Find where the given text appears and provide that cell's center as (X, Y) coordinate. 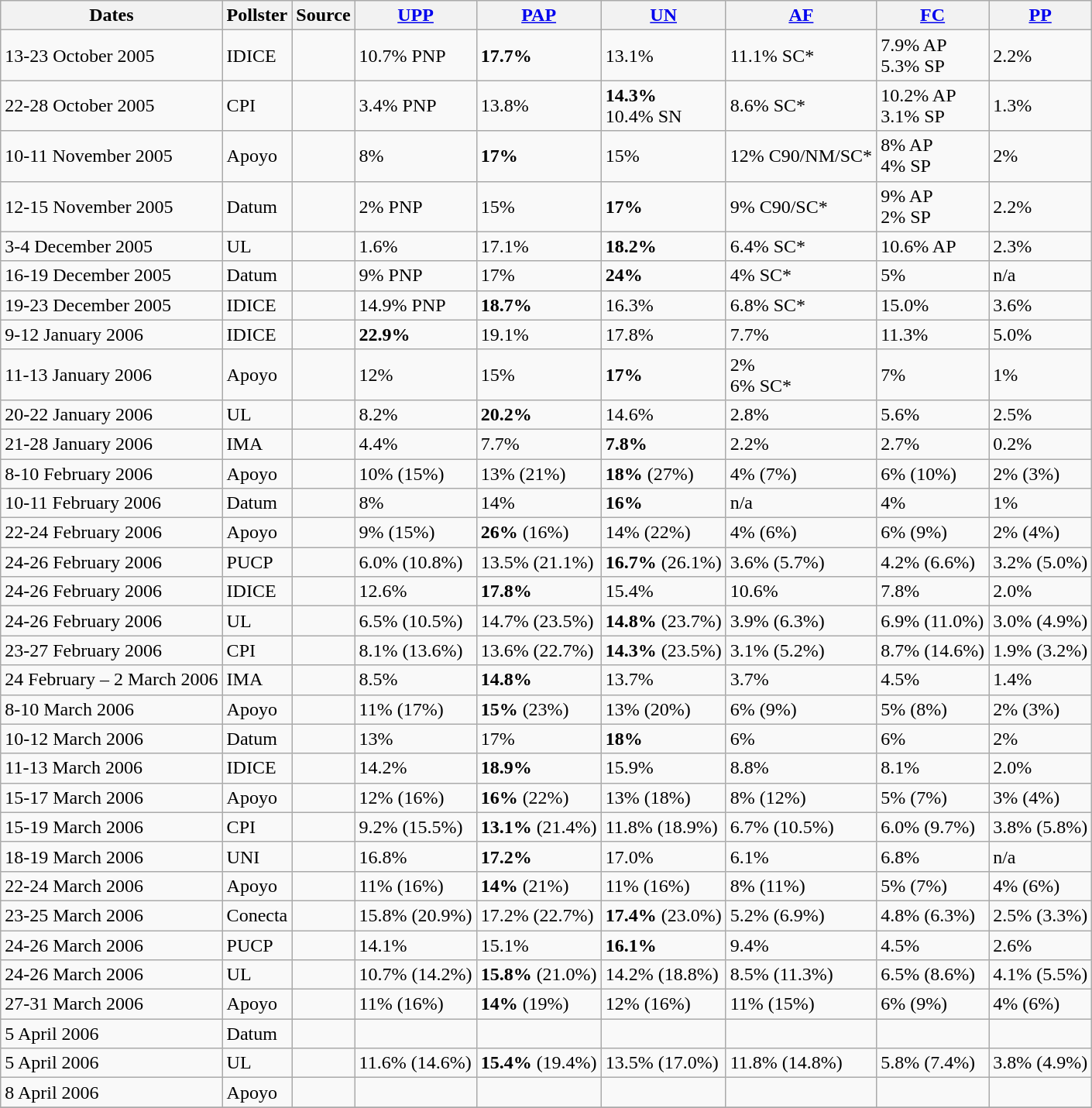
13.1% (663, 56)
2.7% (932, 444)
13% (20%) (663, 709)
3.0% (4.9%) (1041, 621)
3.9% (6.3%) (801, 621)
8-10 March 2006 (112, 709)
8% (11%) (801, 886)
11% (15%) (801, 1004)
16% (22%) (539, 798)
14.3% (23.5%) (663, 650)
17.2% (539, 856)
3.1% (5.2%) (801, 650)
15-17 March 2006 (112, 798)
15.8% (21.0%) (539, 975)
14% (21%) (539, 886)
10-11 February 2006 (112, 503)
9% (15%) (415, 533)
17.7% (539, 56)
14.8% (23.7%) (663, 621)
14.3% 10.4% SN (663, 105)
22-24 March 2006 (112, 886)
18% (663, 739)
23-25 March 2006 (112, 915)
10.7% (14.2%) (415, 975)
14.2% (415, 768)
16% (663, 503)
3.7% (801, 680)
16.3% (663, 305)
8.2% (415, 414)
6% (10%) (932, 473)
13-23 October 2005 (112, 56)
8.1% (13.6%) (415, 650)
4% (932, 503)
14% (19%) (539, 1004)
14.9% PNP (415, 305)
10% (15%) (415, 473)
3.6% (1041, 305)
12.6% (415, 592)
11.8% (14.8%) (801, 1063)
11.8% (18.9%) (663, 827)
17.0% (663, 856)
8.5% (11.3%) (801, 975)
21-28 January 2006 (112, 444)
18% (27%) (663, 473)
10.2% AP 3.1% SP (932, 105)
UN (663, 15)
5% (8%) (932, 709)
20.2% (539, 414)
10.7% PNP (415, 56)
3.2% (5.0%) (1041, 562)
13.5% (21.1%) (539, 562)
6.8% SC* (801, 305)
Pollster (257, 15)
9% AP 2% SP (932, 206)
7% (932, 375)
8% AP 4% SP (932, 156)
1.4% (1041, 680)
26% (16%) (539, 533)
13% (21%) (539, 473)
19.1% (539, 334)
16-19 December 2005 (112, 276)
PAP (539, 15)
5% (932, 276)
PP (1041, 15)
15.4% (19.4%) (539, 1063)
6.4% SC* (801, 246)
6.0% (10.8%) (415, 562)
13.1% (21.4%) (539, 827)
Source (324, 15)
16.8% (415, 856)
2.3% (1041, 246)
4.1% (5.5%) (1041, 975)
9-12 January 2006 (112, 334)
2.6% (1041, 945)
11.3% (932, 334)
8.7% (14.6%) (932, 650)
Dates (112, 15)
14.2% (18.8%) (663, 975)
16.1% (663, 945)
17.1% (539, 246)
0.2% (1041, 444)
13.5% (17.0%) (663, 1063)
5.6% (932, 414)
4% SC* (801, 276)
10-11 November 2005 (112, 156)
13% (18%) (663, 798)
6.1% (801, 856)
22.9% (415, 334)
5.0% (1041, 334)
3.6% (5.7%) (801, 562)
14.6% (663, 414)
Conecta (257, 915)
11-13 March 2006 (112, 768)
8 April 2006 (112, 1093)
13.8% (539, 105)
10.6% AP (932, 246)
4% (7%) (801, 473)
15.8% (20.9%) (415, 915)
2.5% (3.3%) (1041, 915)
7.9% AP 5.3% SP (932, 56)
9% PNP (415, 276)
9.4% (801, 945)
15.1% (539, 945)
8.8% (801, 768)
11% (17%) (415, 709)
3% (4%) (1041, 798)
15% (23%) (539, 709)
12% C90/NM/SC* (801, 156)
6.5% (10.5%) (415, 621)
2.8% (801, 414)
18.7% (539, 305)
8.6% SC* (801, 105)
UNI (257, 856)
15.4% (663, 592)
24 February – 2 March 2006 (112, 680)
11-13 January 2006 (112, 375)
6.8% (932, 856)
13.6% (22.7%) (539, 650)
AF (801, 15)
8% (12%) (801, 798)
12-15 November 2005 (112, 206)
9% C90/SC* (801, 206)
6.0% (9.7%) (932, 827)
5.2% (6.9%) (801, 915)
23-27 February 2006 (112, 650)
11.6% (14.6%) (415, 1063)
10.6% (801, 592)
2% (4%) (1041, 533)
12% (415, 375)
18.9% (539, 768)
14.7% (23.5%) (539, 621)
2% 6% SC* (801, 375)
14% (22%) (663, 533)
8.1% (932, 768)
22-28 October 2005 (112, 105)
UPP (415, 15)
2% PNP (415, 206)
10-12 March 2006 (112, 739)
24% (663, 276)
14.8% (539, 680)
14% (539, 503)
8.5% (415, 680)
17.2% (22.7%) (539, 915)
15-19 March 2006 (112, 827)
15.9% (663, 768)
15.0% (932, 305)
3.8% (5.8%) (1041, 827)
11.1% SC* (801, 56)
9.2% (15.5%) (415, 827)
27-31 March 2006 (112, 1004)
4.2% (6.6%) (932, 562)
4.8% (6.3%) (932, 915)
20-22 January 2006 (112, 414)
1.3% (1041, 105)
22-24 February 2006 (112, 533)
6.5% (8.6%) (932, 975)
4.4% (415, 444)
1.9% (3.2%) (1041, 650)
14.1% (415, 945)
3.8% (4.9%) (1041, 1063)
18-19 March 2006 (112, 856)
1.6% (415, 246)
5.8% (7.4%) (932, 1063)
19-23 December 2005 (112, 305)
16.7% (26.1%) (663, 562)
13% (415, 739)
8-10 February 2006 (112, 473)
17.4% (23.0%) (663, 915)
3.4% PNP (415, 105)
13.7% (663, 680)
18.2% (663, 246)
3-4 December 2005 (112, 246)
FC (932, 15)
2.5% (1041, 414)
6.9% (11.0%) (932, 621)
6.7% (10.5%) (801, 827)
